Return [X, Y] of the center of cell containing provided text 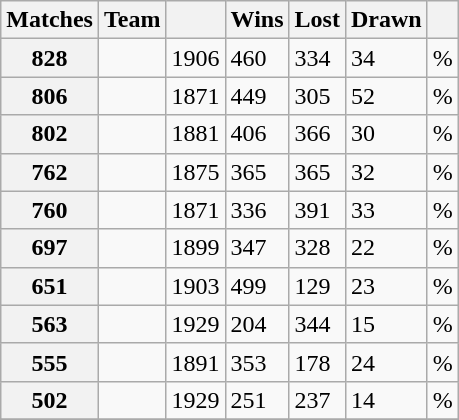
336 [257, 210]
204 [257, 324]
237 [317, 400]
33 [386, 210]
555 [50, 362]
366 [317, 134]
23 [386, 286]
1906 [196, 58]
1903 [196, 286]
14 [386, 400]
Team [132, 20]
347 [257, 248]
15 [386, 324]
760 [50, 210]
806 [50, 96]
353 [257, 362]
828 [50, 58]
449 [257, 96]
499 [257, 286]
Drawn [386, 20]
30 [386, 134]
Lost [317, 20]
32 [386, 172]
Wins [257, 20]
251 [257, 400]
697 [50, 248]
328 [317, 248]
460 [257, 58]
34 [386, 58]
502 [50, 400]
762 [50, 172]
129 [317, 286]
563 [50, 324]
1875 [196, 172]
651 [50, 286]
178 [317, 362]
1891 [196, 362]
344 [317, 324]
305 [317, 96]
22 [386, 248]
391 [317, 210]
24 [386, 362]
406 [257, 134]
52 [386, 96]
334 [317, 58]
Matches [50, 20]
1881 [196, 134]
802 [50, 134]
1899 [196, 248]
